Determine the [x, y] coordinate at the center of the cell enclosing the given text.  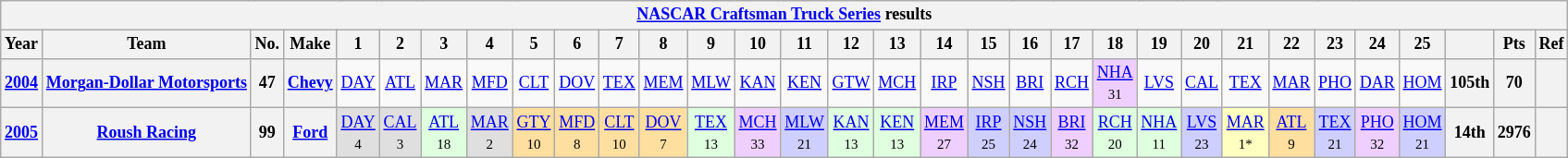
6 [577, 44]
17 [1072, 44]
13 [897, 44]
RCH [1072, 83]
21 [1245, 44]
23 [1336, 44]
NHA11 [1159, 133]
GTW [851, 83]
Roush Racing [146, 133]
HOM21 [1423, 133]
20 [1203, 44]
2976 [1513, 133]
TEX21 [1336, 133]
MFD [489, 83]
CAL [1203, 83]
70 [1513, 83]
10 [758, 44]
BRI32 [1072, 133]
HOM [1423, 83]
Morgan-Dollar Motorsports [146, 83]
RCH20 [1115, 133]
LVS23 [1203, 133]
2 [400, 44]
NHA31 [1115, 83]
105th [1470, 83]
MAR1* [1245, 133]
22 [1291, 44]
DAR [1377, 83]
15 [988, 44]
MEM27 [945, 133]
Pts [1513, 44]
25 [1423, 44]
11 [805, 44]
9 [710, 44]
Year [22, 44]
KAN [758, 83]
4 [489, 44]
GTY10 [534, 133]
CAL3 [400, 133]
DOV [577, 83]
MFD8 [577, 133]
MLW21 [805, 133]
Team [146, 44]
Chevy [310, 83]
KAN13 [851, 133]
ATL18 [444, 133]
NSH [988, 83]
5 [534, 44]
14 [945, 44]
NSH24 [1031, 133]
18 [1115, 44]
TEX13 [710, 133]
DAY [358, 83]
IRP [945, 83]
MLW [710, 83]
7 [620, 44]
DAY4 [358, 133]
14th [1470, 133]
1 [358, 44]
ATL9 [1291, 133]
DOV7 [663, 133]
2005 [22, 133]
LVS [1159, 83]
12 [851, 44]
CLT [534, 83]
CLT10 [620, 133]
16 [1031, 44]
3 [444, 44]
Ford [310, 133]
47 [266, 83]
MAR2 [489, 133]
MEM [663, 83]
BRI [1031, 83]
8 [663, 44]
No. [266, 44]
99 [266, 133]
ATL [400, 83]
Ref [1551, 44]
IRP25 [988, 133]
NASCAR Craftsman Truck Series results [784, 15]
MCH33 [758, 133]
KEN13 [897, 133]
PHO [1336, 83]
PHO32 [1377, 133]
24 [1377, 44]
KEN [805, 83]
2004 [22, 83]
19 [1159, 44]
MCH [897, 83]
Make [310, 44]
